Find where the given text appears and provide that cell's center as [x, y] coordinate. 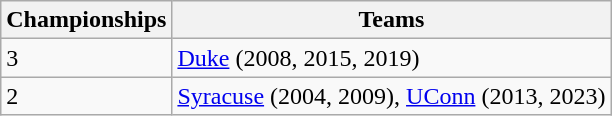
Duke (2008, 2015, 2019) [392, 58]
Syracuse (2004, 2009), UConn (2013, 2023) [392, 96]
Teams [392, 20]
Championships [86, 20]
3 [86, 58]
2 [86, 96]
